Detect which cell encompasses the target text, then output its (X, Y) center coordinate. 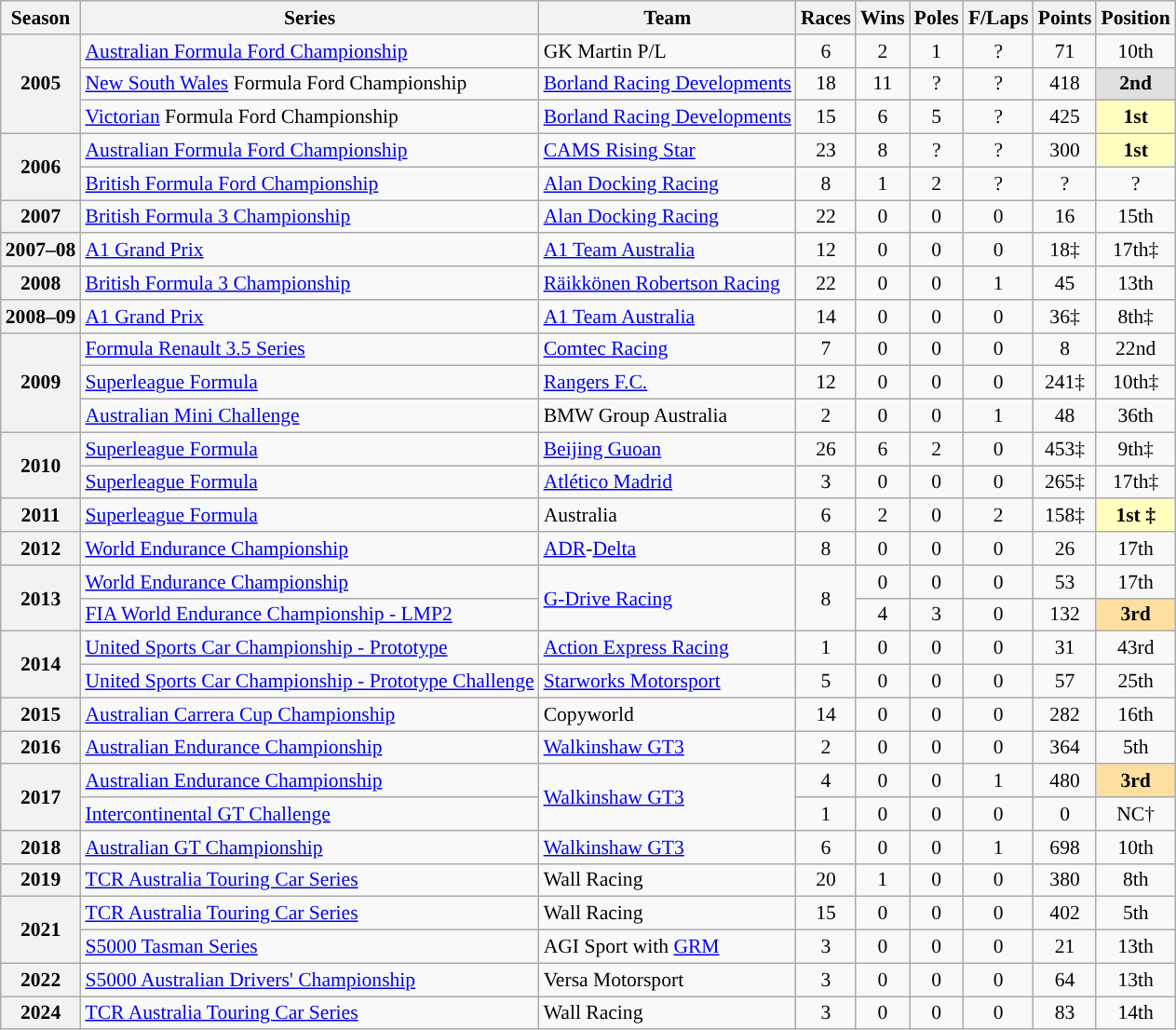
20 (826, 880)
GK Martin P/L (668, 51)
Copyworld (668, 714)
2010 (41, 466)
F/Laps (998, 18)
Team (668, 18)
Season (41, 18)
18‡ (1065, 251)
2008 (41, 283)
10th‡ (1135, 383)
S5000 Australian Drivers' Championship (309, 980)
2021 (41, 929)
53 (1065, 582)
15th (1135, 217)
83 (1065, 1013)
Starworks Motorsport (668, 682)
Poles (937, 18)
425 (1065, 117)
8th‡ (1135, 317)
Australian GT Championship (309, 847)
Australian Mini Challenge (309, 416)
402 (1065, 914)
Rangers F.C. (668, 383)
2016 (41, 748)
ADR-Delta (668, 549)
2008–09 (41, 317)
453‡ (1065, 449)
United Sports Car Championship - Prototype Challenge (309, 682)
71 (1065, 51)
45 (1065, 283)
8th (1135, 880)
21 (1065, 947)
Räikkönen Robertson Racing (668, 283)
282 (1065, 714)
698 (1065, 847)
48 (1065, 416)
64 (1065, 980)
22nd (1135, 349)
Beijing Guoan (668, 449)
2017 (41, 797)
AGI Sport with GRM (668, 947)
New South Wales Formula Ford Championship (309, 84)
Position (1135, 18)
CAMS Rising Star (668, 151)
2011 (41, 516)
NC† (1135, 814)
380 (1065, 880)
2024 (41, 1013)
Series (309, 18)
25th (1135, 682)
241‡ (1065, 383)
Versa Motorsport (668, 980)
11 (883, 84)
57 (1065, 682)
Australia (668, 516)
2nd (1135, 84)
7 (826, 349)
480 (1065, 781)
9th‡ (1135, 449)
2015 (41, 714)
Formula Renault 3.5 Series (309, 349)
Victorian Formula Ford Championship (309, 117)
364 (1065, 748)
2013 (41, 598)
23 (826, 151)
2012 (41, 549)
Australian Carrera Cup Championship (309, 714)
Points (1065, 18)
Intercontinental GT Challenge (309, 814)
G-Drive Racing (668, 598)
2019 (41, 880)
Races (826, 18)
158‡ (1065, 516)
16th (1135, 714)
2022 (41, 980)
Action Express Racing (668, 648)
31 (1065, 648)
1st ‡ (1135, 516)
2006 (41, 168)
2009 (41, 382)
265‡ (1065, 482)
2014 (41, 665)
14th (1135, 1013)
418 (1065, 84)
British Formula Ford Championship (309, 183)
United Sports Car Championship - Prototype (309, 648)
Comtec Racing (668, 349)
Wins (883, 18)
43rd (1135, 648)
Atlético Madrid (668, 482)
2007 (41, 217)
2007–08 (41, 251)
S5000 Tasman Series (309, 947)
300 (1065, 151)
36th (1135, 416)
16 (1065, 217)
2005 (41, 84)
36‡ (1065, 317)
FIA World Endurance Championship - LMP2 (309, 615)
BMW Group Australia (668, 416)
132 (1065, 615)
2018 (41, 847)
18 (826, 84)
